Scan for the cell matching the given text and deliver its (x, y) coordinate at center. 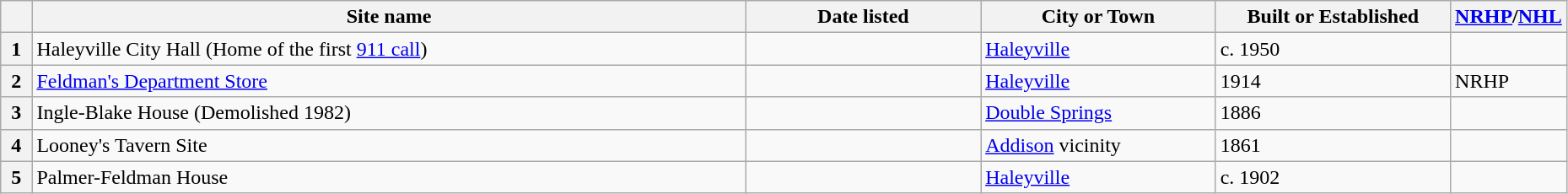
Double Springs (1098, 113)
Feldman's Department Store (389, 81)
Site name (389, 17)
c. 1950 (1333, 49)
Addison vicinity (1098, 145)
5 (17, 177)
Built or Established (1333, 17)
1886 (1333, 113)
Date listed (863, 17)
Ingle-Blake House (Demolished 1982) (389, 113)
Looney's Tavern Site (389, 145)
3 (17, 113)
Palmer-Feldman House (389, 177)
2 (17, 81)
c. 1902 (1333, 177)
NRHP (1509, 81)
4 (17, 145)
City or Town (1098, 17)
1 (17, 49)
NRHP/NHL (1509, 17)
Haleyville City Hall (Home of the first 911 call) (389, 49)
1914 (1333, 81)
1861 (1333, 145)
